Determine the (x, y) coordinate at the center of the cell enclosing the given text.  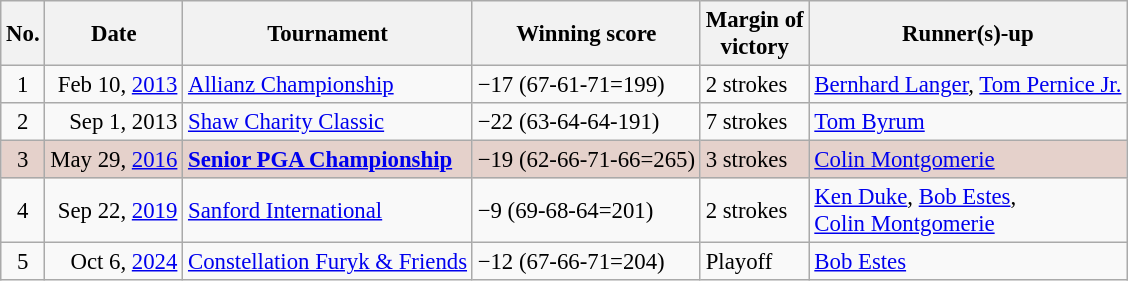
Date (114, 34)
2 (23, 122)
−19 (62-66-71-66=265) (586, 160)
Ken Duke, Bob Estes, Colin Montgomerie (968, 210)
3 (23, 160)
4 (23, 210)
Runner(s)-up (968, 34)
7 strokes (754, 122)
Sep 1, 2013 (114, 122)
Colin Montgomerie (968, 160)
Tournament (328, 34)
Constellation Furyk & Friends (328, 262)
May 29, 2016 (114, 160)
Margin ofvictory (754, 34)
Bob Estes (968, 262)
Shaw Charity Classic (328, 122)
1 (23, 85)
−9 (69-68-64=201) (586, 210)
−22 (63-64-64-191) (586, 122)
Sep 22, 2019 (114, 210)
Senior PGA Championship (328, 160)
Sanford International (328, 210)
Feb 10, 2013 (114, 85)
Bernhard Langer, Tom Pernice Jr. (968, 85)
3 strokes (754, 160)
Oct 6, 2024 (114, 262)
No. (23, 34)
−17 (67-61-71=199) (586, 85)
−12 (67-66-71=204) (586, 262)
5 (23, 262)
Tom Byrum (968, 122)
Allianz Championship (328, 85)
Winning score (586, 34)
Playoff (754, 262)
